Locate the cell with the specified text and output its [x, y] center coordinate. 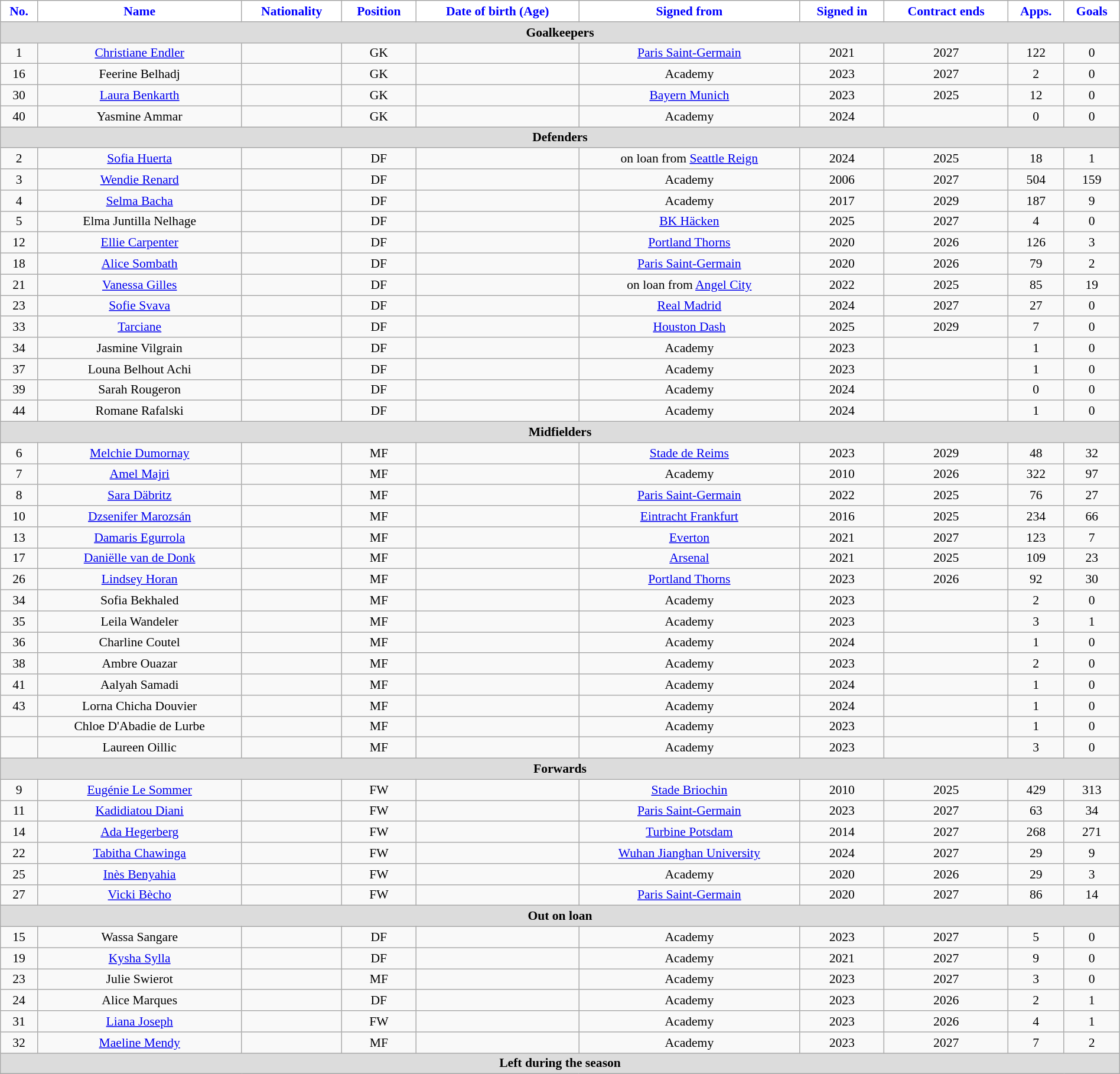
17 [19, 558]
15 [19, 938]
86 [1036, 895]
Everton [689, 538]
109 [1036, 558]
Lorna Chicha Douvier [139, 706]
Ada Hegerberg [139, 832]
Ellie Carpenter [139, 243]
Jasmine Vilgrain [139, 348]
Dzsenifer Marozsán [139, 516]
Aalyah Samadi [139, 685]
25 [19, 874]
Goals [1092, 11]
Elma Juntilla Nelhage [139, 222]
13 [19, 538]
2016 [842, 516]
79 [1036, 264]
123 [1036, 538]
Real Madrid [689, 306]
85 [1036, 285]
234 [1036, 516]
Julie Swierot [139, 979]
35 [19, 621]
Lindsey Horan [139, 580]
Stade Briochin [689, 790]
Melchie Dumornay [139, 453]
Alice Marques [139, 1001]
Leila Wandeler [139, 621]
63 [1036, 811]
Arsenal [689, 558]
Sofie Svava [139, 306]
159 [1092, 180]
126 [1036, 243]
40 [19, 116]
Yasmine Ammar [139, 116]
21 [19, 285]
Nationality [292, 11]
268 [1036, 832]
Sarah Rougeron [139, 390]
66 [1092, 516]
Bayern Munich [689, 96]
Romane Rafalski [139, 411]
Signed from [689, 11]
Position [379, 11]
271 [1092, 832]
429 [1036, 790]
11 [19, 811]
76 [1036, 496]
16 [19, 74]
Alice Sombath [139, 264]
10 [19, 516]
No. [19, 11]
24 [19, 1001]
Vicki Bècho [139, 895]
Chloe D'Abadie de Lurbe [139, 727]
41 [19, 685]
Apps. [1036, 11]
Selma Bacha [139, 201]
on loan from Angel City [689, 285]
187 [1036, 201]
Inès Benyahia [139, 874]
Kysha Sylla [139, 958]
Charline Coutel [139, 643]
Wassa Sangare [139, 938]
122 [1036, 53]
22 [19, 853]
37 [19, 369]
26 [19, 580]
on loan from Seattle Reign [689, 159]
2014 [842, 832]
Maeline Mendy [139, 1043]
504 [1036, 180]
Sofia Bekhaled [139, 601]
44 [19, 411]
Daniëlle van de Donk [139, 558]
Tabitha Chawinga [139, 853]
Laura Benkarth [139, 96]
97 [1092, 474]
Midfielders [560, 432]
2006 [842, 180]
Eintracht Frankfurt [689, 516]
322 [1036, 474]
Out on loan [560, 916]
313 [1092, 790]
Left during the season [560, 1063]
31 [19, 1021]
Amel Majri [139, 474]
Feerine Belhadj [139, 74]
Date of birth (Age) [497, 11]
6 [19, 453]
2017 [842, 201]
48 [1036, 453]
43 [19, 706]
Contract ends [946, 11]
Defenders [560, 138]
Damaris Egurrola [139, 538]
Ambre Ouazar [139, 664]
Christiane Endler [139, 53]
Louna Belhout Achi [139, 369]
92 [1036, 580]
8 [19, 496]
Wuhan Jianghan University [689, 853]
Signed in [842, 11]
Laureen Oillic [139, 748]
Goalkeepers [560, 32]
Sofia Huerta [139, 159]
Houston Dash [689, 327]
Vanessa Gilles [139, 285]
39 [19, 390]
38 [19, 664]
33 [19, 327]
Sara Däbritz [139, 496]
Stade de Reims [689, 453]
Forwards [560, 769]
Tarciane [139, 327]
36 [19, 643]
Kadidiatou Diani [139, 811]
Turbine Potsdam [689, 832]
Liana Joseph [139, 1021]
BK Häcken [689, 222]
Name [139, 11]
Eugénie Le Sommer [139, 790]
Wendie Renard [139, 180]
